Provide the [X, Y] coordinate of the cell's center where the given text is located.  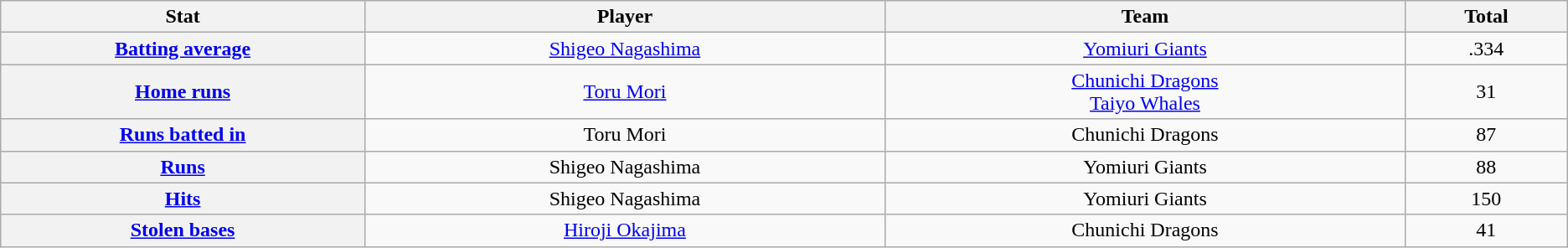
31 [1486, 92]
Hiroji Okajima [625, 230]
Stat [183, 17]
Hits [183, 199]
Total [1486, 17]
Batting average [183, 49]
88 [1486, 167]
Runs [183, 167]
41 [1486, 230]
Team [1144, 17]
87 [1486, 135]
150 [1486, 199]
Chunichi DragonsTaiyo Whales [1144, 92]
.334 [1486, 49]
Stolen bases [183, 230]
Home runs [183, 92]
Runs batted in [183, 135]
Player [625, 17]
